Return (X, Y) of the center of cell containing provided text 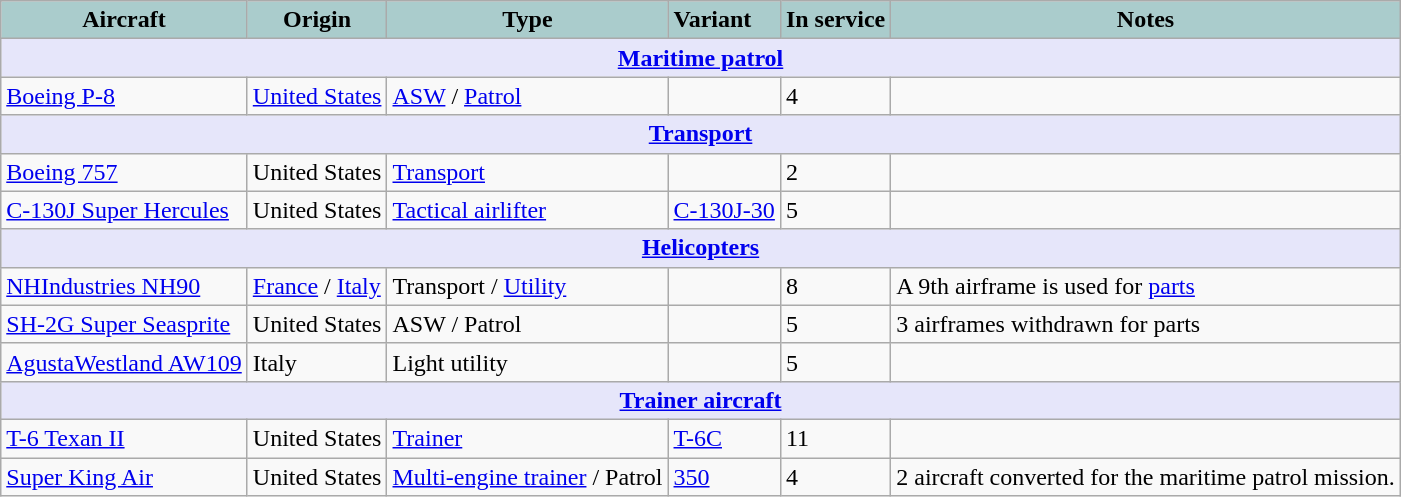
8 (835, 286)
Maritime patrol (701, 58)
France / Italy (317, 286)
T-6C (724, 438)
350 (724, 477)
Light utility (528, 362)
11 (835, 438)
2 (835, 172)
Super King Air (124, 477)
SH-2G Super Seasprite (124, 324)
A 9th airframe is used for parts (1146, 286)
Helicopters (701, 248)
Boeing P-8 (124, 96)
Multi-engine trainer / Patrol (528, 477)
Variant (724, 20)
Boeing 757 (124, 172)
Aircraft (124, 20)
Italy (317, 362)
Trainer aircraft (701, 400)
3 airframes withdrawn for parts (1146, 324)
2 aircraft converted for the maritime patrol mission. (1146, 477)
Tactical airlifter (528, 210)
Notes (1146, 20)
Trainer (528, 438)
T-6 Texan II (124, 438)
C-130J Super Hercules (124, 210)
Origin (317, 20)
In service (835, 20)
AgustaWestland AW109 (124, 362)
Transport / Utility (528, 286)
C-130J-30 (724, 210)
NHIndustries NH90 (124, 286)
Type (528, 20)
